Return (x, y) of the center of cell containing provided text 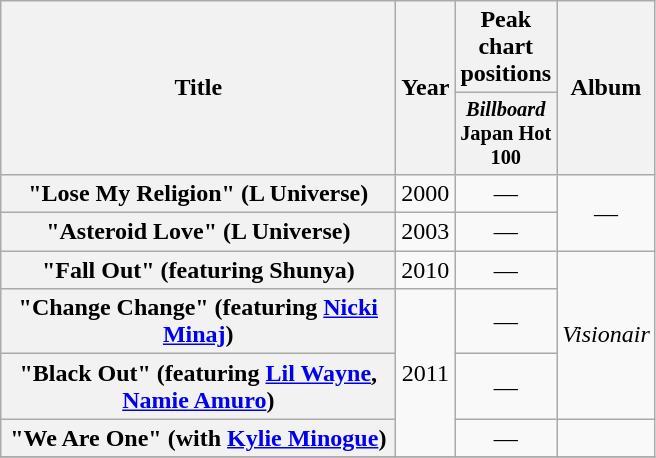
Year (426, 88)
"Black Out" (featuring Lil Wayne, Namie Amuro) (198, 386)
Visionair (606, 335)
"Lose My Religion" (L Universe) (198, 193)
2000 (426, 193)
2010 (426, 270)
2003 (426, 232)
"Change Change" (featuring Nicki Minaj) (198, 322)
Peak chart positions (506, 47)
"Fall Out" (featuring Shunya) (198, 270)
"Asteroid Love" (L Universe) (198, 232)
2011 (426, 373)
Billboard Japan Hot 100 (506, 134)
Title (198, 88)
Album (606, 88)
"We Are One" (with Kylie Minogue) (198, 438)
